Locate the cell with the specified text and output its (x, y) center coordinate. 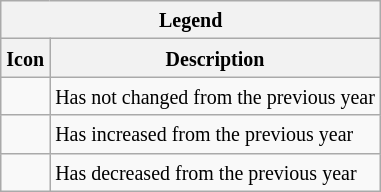
Has decreased from the previous year (216, 172)
Icon (26, 58)
Has increased from the previous year (216, 134)
Has not changed from the previous year (216, 96)
Description (216, 58)
Legend (191, 20)
